Return the (X, Y) coordinate for the center point of the cell that contains the specified text.  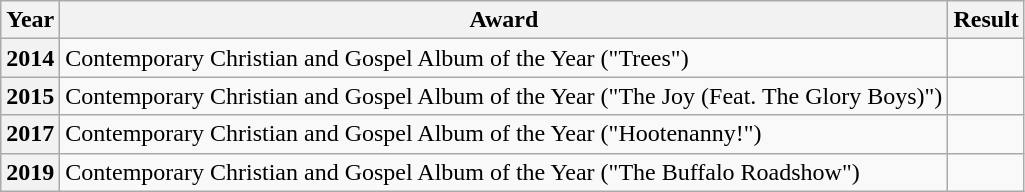
2014 (30, 58)
Contemporary Christian and Gospel Album of the Year ("The Buffalo Roadshow") (504, 172)
Year (30, 20)
Result (986, 20)
Contemporary Christian and Gospel Album of the Year ("Trees") (504, 58)
Award (504, 20)
2015 (30, 96)
Contemporary Christian and Gospel Album of the Year ("Hootenanny!") (504, 134)
Contemporary Christian and Gospel Album of the Year ("The Joy (Feat. The Glory Boys)") (504, 96)
2017 (30, 134)
2019 (30, 172)
